Pinpoint the cell where the given text exists, returning its (X, Y) midpoint coordinate. 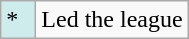
* (18, 20)
Led the league (112, 20)
